Scan for the cell matching the given text and deliver its [x, y] coordinate at center. 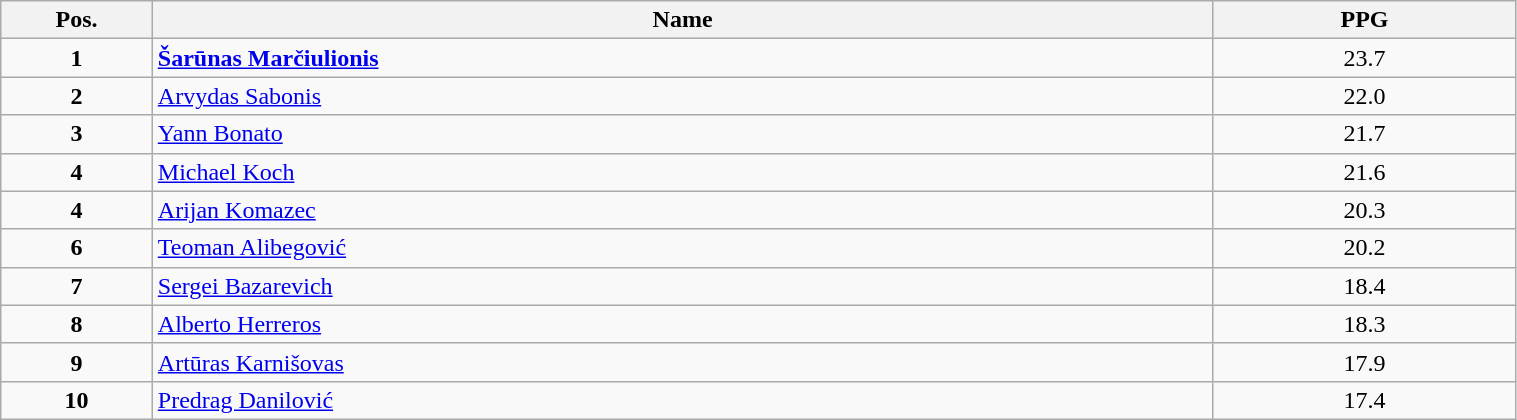
Yann Bonato [682, 134]
Predrag Danilović [682, 400]
20.3 [1364, 210]
17.9 [1364, 362]
Arijan Komazec [682, 210]
21.7 [1364, 134]
1 [77, 58]
Michael Koch [682, 172]
21.6 [1364, 172]
Teoman Alibegović [682, 248]
Artūras Karnišovas [682, 362]
22.0 [1364, 96]
18.4 [1364, 286]
Šarūnas Marčiulionis [682, 58]
20.2 [1364, 248]
6 [77, 248]
Name [682, 20]
Alberto Herreros [682, 324]
7 [77, 286]
23.7 [1364, 58]
3 [77, 134]
8 [77, 324]
Arvydas Sabonis [682, 96]
9 [77, 362]
PPG [1364, 20]
18.3 [1364, 324]
Pos. [77, 20]
17.4 [1364, 400]
10 [77, 400]
Sergei Bazarevich [682, 286]
2 [77, 96]
